Search for the cell housing the specified text and yield its [X, Y] center coordinate. 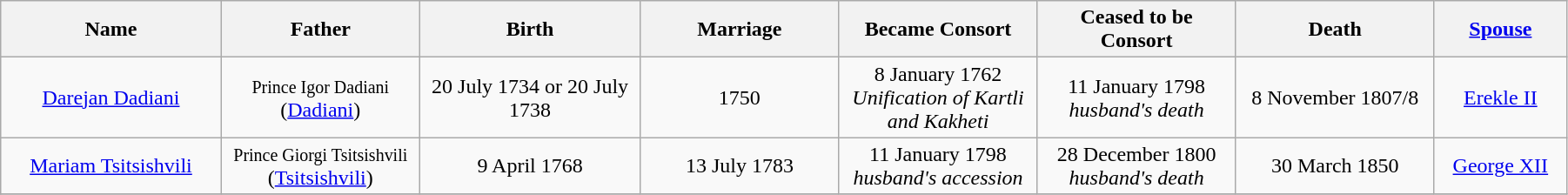
Darejan Dadiani [111, 97]
9 April 1768 [529, 165]
Name [111, 30]
11 January 1798husband's death [1136, 97]
Became Consort [938, 30]
George XII [1500, 165]
Marriage [740, 30]
20 July 1734 or 20 July 1738 [529, 97]
Prince Giorgi Tsitsishvili(Tsitsishvili) [320, 165]
8 November 1807/8 [1335, 97]
13 July 1783 [740, 165]
28 December 1800husband's death [1136, 165]
Mariam Tsitsishvili [111, 165]
Death [1335, 30]
Ceased to be Consort [1136, 30]
8 January 1762Unification of Kartli and Kakheti [938, 97]
30 March 1850 [1335, 165]
Erekle II [1500, 97]
1750 [740, 97]
Father [320, 30]
Spouse [1500, 30]
Birth [529, 30]
Prince Igor Dadiani(Dadiani) [320, 97]
11 January 1798husband's accession [938, 165]
